Output the [x, y] coordinate of the center of the cell containing the given text.  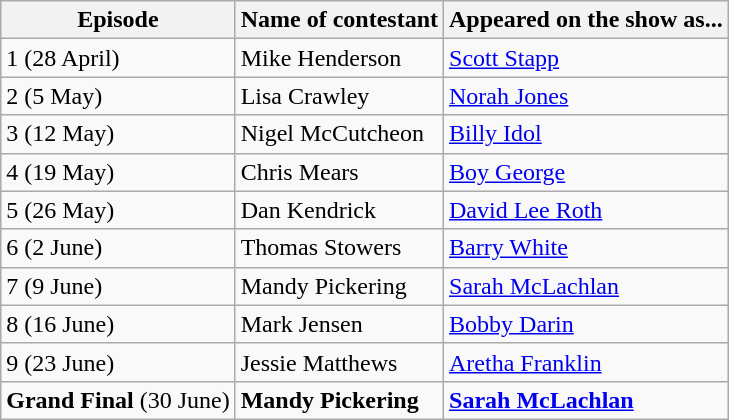
4 (19 May) [118, 172]
Scott Stapp [586, 58]
Aretha Franklin [586, 362]
7 (9 June) [118, 286]
Billy Idol [586, 134]
Lisa Crawley [339, 96]
Grand Final (30 June) [118, 400]
5 (26 May) [118, 210]
Mark Jensen [339, 324]
Barry White [586, 248]
1 (28 April) [118, 58]
Thomas Stowers [339, 248]
6 (2 June) [118, 248]
2 (5 May) [118, 96]
Dan Kendrick [339, 210]
Name of contestant [339, 20]
Jessie Matthews [339, 362]
3 (12 May) [118, 134]
Bobby Darin [586, 324]
9 (23 June) [118, 362]
David Lee Roth [586, 210]
Mike Henderson [339, 58]
Chris Mears [339, 172]
Norah Jones [586, 96]
Episode [118, 20]
Nigel McCutcheon [339, 134]
8 (16 June) [118, 324]
Boy George [586, 172]
Appeared on the show as... [586, 20]
